Locate the cell with the specified text and output its (X, Y) center coordinate. 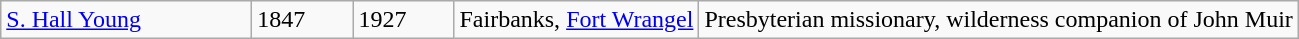
1927 (404, 20)
S. Hall Young (126, 20)
Presbyterian missionary, wilderness companion of John Muir (998, 20)
Fairbanks, Fort Wrangel (576, 20)
1847 (302, 20)
